Return the (X, Y) coordinate for the center point of the cell that contains the specified text.  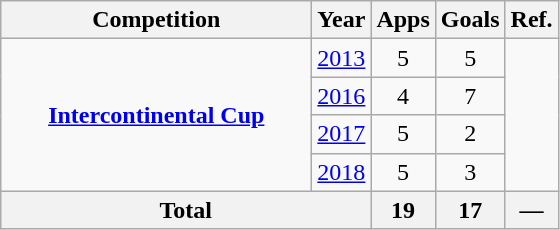
17 (470, 210)
— (532, 210)
Ref. (532, 20)
4 (403, 96)
2013 (342, 58)
7 (470, 96)
3 (470, 172)
2017 (342, 134)
19 (403, 210)
Year (342, 20)
Apps (403, 20)
2018 (342, 172)
Competition (156, 20)
Total (186, 210)
2016 (342, 96)
Goals (470, 20)
Intercontinental Cup (156, 115)
2 (470, 134)
